Identify which cell holds the provided text, then report its (x, y) central coordinate. 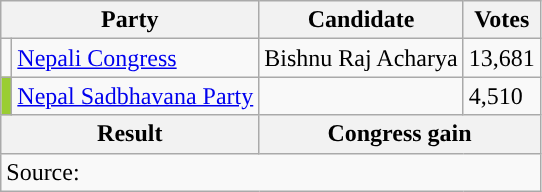
13,681 (502, 58)
Candidate (361, 20)
Nepali Congress (136, 58)
4,510 (502, 96)
Party (130, 20)
Result (130, 134)
Source: (270, 172)
Votes (502, 20)
Bishnu Raj Acharya (361, 58)
Nepal Sadbhavana Party (136, 96)
Congress gain (400, 134)
